Search for the cell housing the specified text and yield its [X, Y] center coordinate. 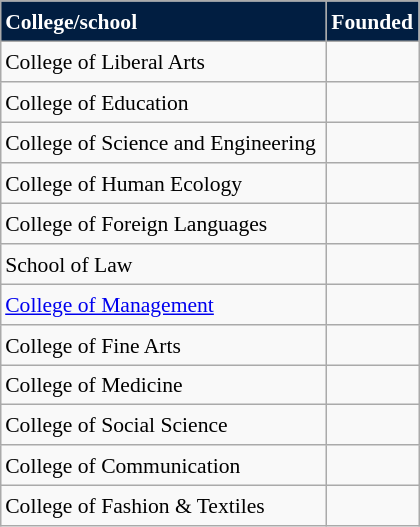
College of Science and Engineering [162, 142]
College of Communication [162, 465]
School of Law [162, 263]
College of Medicine [162, 385]
College of Management [162, 304]
College of Education [162, 102]
College of Fashion & Textiles [162, 506]
College of Human Ecology [162, 183]
College/school [162, 21]
College of Fine Arts [162, 344]
Founded [372, 21]
College of Social Science [162, 425]
College of Foreign Languages [162, 223]
College of Liberal Arts [162, 62]
